Identify which cell holds the provided text, then report its [x, y] central coordinate. 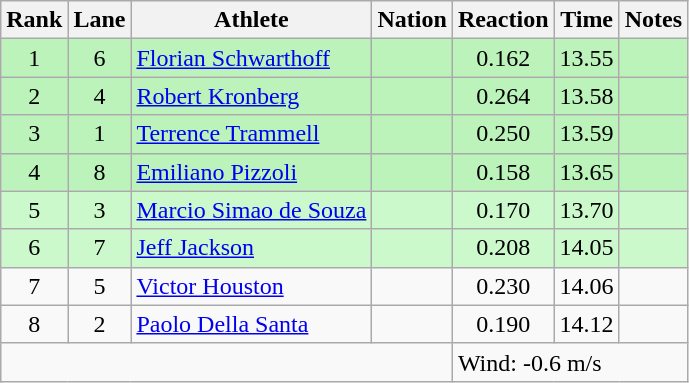
13.55 [586, 58]
0.250 [503, 134]
Athlete [252, 20]
Marcio Simao de Souza [252, 210]
0.162 [503, 58]
Emiliano Pizzoli [252, 172]
Robert Kronberg [252, 96]
Reaction [503, 20]
13.65 [586, 172]
13.59 [586, 134]
Wind: -0.6 m/s [570, 362]
0.170 [503, 210]
Jeff Jackson [252, 248]
14.12 [586, 324]
0.208 [503, 248]
0.264 [503, 96]
0.230 [503, 286]
Paolo Della Santa [252, 324]
Nation [412, 20]
Notes [653, 20]
0.158 [503, 172]
0.190 [503, 324]
Florian Schwarthoff [252, 58]
Time [586, 20]
13.58 [586, 96]
Victor Houston [252, 286]
13.70 [586, 210]
Lane [100, 20]
14.06 [586, 286]
Rank [34, 20]
Terrence Trammell [252, 134]
14.05 [586, 248]
